Detect which cell encompasses the target text, then output its (x, y) center coordinate. 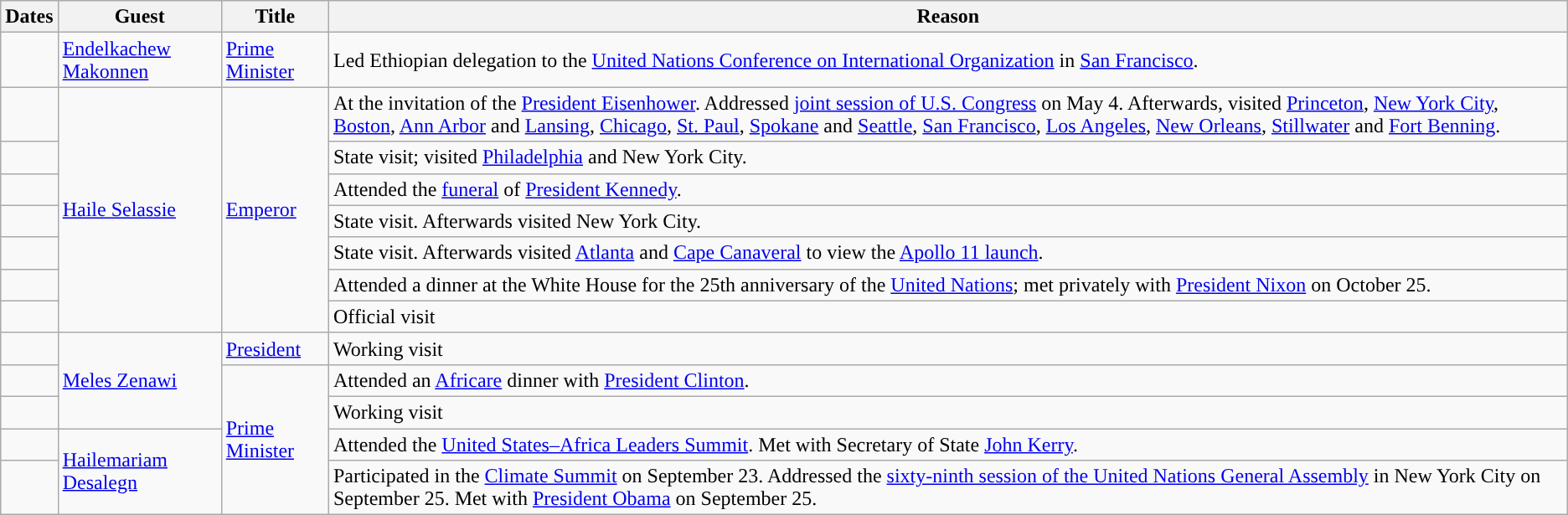
State visit; visited Philadelphia and New York City. (948, 157)
Led Ethiopian delegation to the United Nations Conference on International Organization in San Francisco. (948, 60)
State visit. Afterwards visited New York City. (948, 221)
Guest (139, 17)
Haile Selassie (139, 209)
State visit. Afterwards visited Atlanta and Cape Canaveral to view the Apollo 11 launch. (948, 253)
Attended a dinner at the White House for the 25th anniversary of the United Nations; met privately with President Nixon on October 25. (948, 285)
Emperor (275, 209)
Dates (29, 17)
Attended the United States–Africa Leaders Summit. Met with Secretary of State John Kerry. (948, 445)
Reason (948, 17)
Attended an Africare dinner with President Clinton. (948, 380)
Official visit (948, 317)
Attended the funeral of President Kennedy. (948, 189)
Title (275, 17)
Endelkachew Makonnen (139, 60)
Hailemariam Desalegn (139, 472)
Meles Zenawi (139, 380)
President (275, 348)
